From the cell containing the given text, extract its center point as [x, y] coordinate. 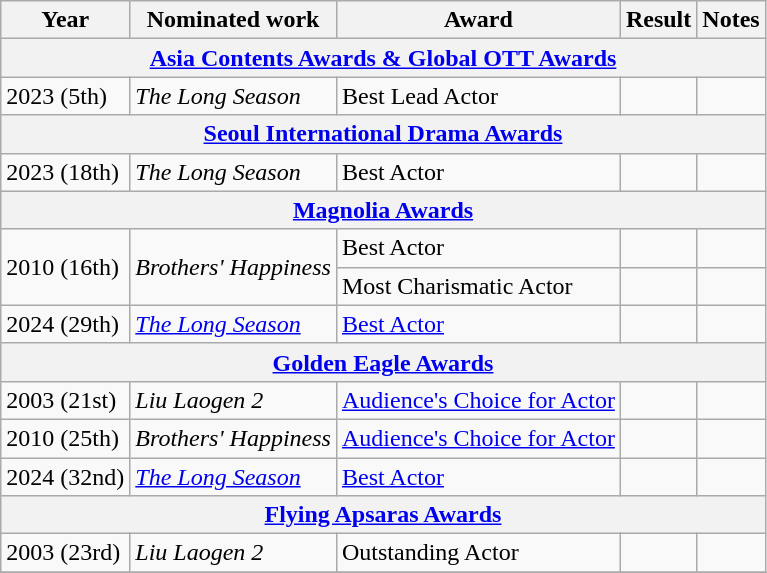
Magnolia Awards [383, 210]
Seoul International Drama Awards [383, 134]
Outstanding Actor [478, 553]
2023 (5th) [66, 96]
2024 (32nd) [66, 477]
Year [66, 20]
Nominated work [234, 20]
Most Charismatic Actor [478, 286]
Flying Apsaras Awards [383, 515]
Award [478, 20]
2024 (29th) [66, 324]
2003 (21st) [66, 400]
2010 (25th) [66, 438]
Golden Eagle Awards [383, 362]
2023 (18th) [66, 172]
Asia Contents Awards & Global OTT Awards [383, 58]
Result [658, 20]
2010 (16th) [66, 267]
2003 (23rd) [66, 553]
Best Lead Actor [478, 96]
Notes [731, 20]
